Scan for the cell matching the given text and deliver its (x, y) coordinate at center. 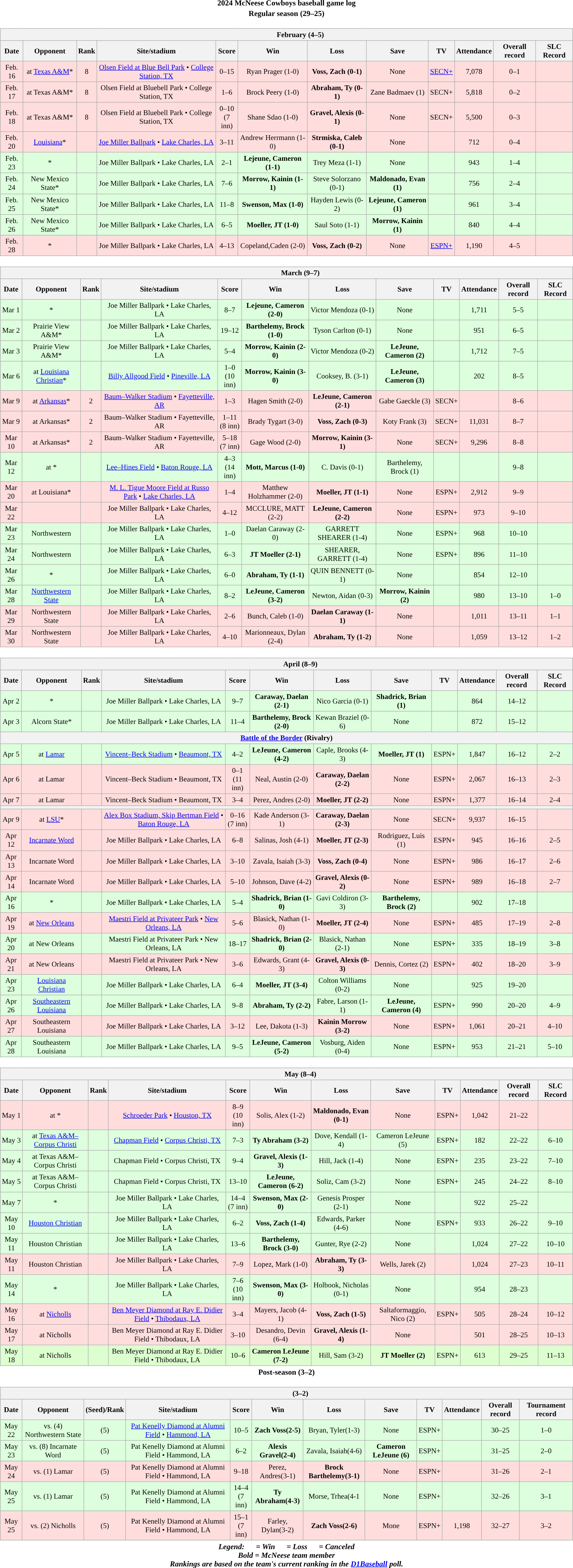
Feb. 23 (12, 163)
10–13 (555, 1335)
QUIN BENNETT (0-1) (342, 575)
11–13 (555, 1355)
Cooksey, B. (3-1) (342, 376)
Maldonado, Evan (0-1) (341, 1115)
0–4 (514, 142)
23–22 (519, 1161)
May 5 (12, 1181)
LeJeune, Cameron (5-2) (281, 1046)
27–22 (519, 1243)
May 1 (12, 1115)
Voss, Zach (1-4) (280, 1223)
Apr 26 (11, 1005)
21–21 (517, 1046)
840 (474, 225)
Gage Wood (2-0) (275, 442)
945 (477, 840)
Mar 2 (11, 330)
16–17 (517, 861)
May 18 (12, 1355)
Alcorn State* (51, 722)
Feb. 20 (12, 142)
Daelan Caraway (2-0) (275, 533)
29–25 (519, 1355)
Brock Barthelemy(3-1) (334, 1471)
C. Davis (0-1) (342, 467)
LeJeune, Cameron (3-2) (275, 595)
Gabe Gaeckle (3) (405, 401)
Hagen Smith (2-0) (275, 401)
Mar 30 (11, 637)
3–6 (237, 964)
Moeller, JT (2-2) (342, 800)
3–8 (555, 943)
LeJeune, Cameron (4-2) (281, 754)
Lejeune, Cameron (2-0) (275, 309)
Abraham, Ty (1-1) (275, 575)
Morrow, Kainin (2) (405, 595)
SHEARER, GARRETT (1-4) (342, 554)
4–9 (555, 1005)
16–12 (517, 754)
11–8 (227, 204)
18–19 (517, 943)
1,377 (477, 800)
Soliz, Cam (3-2) (341, 1181)
Tyson Carlton (0-1) (342, 330)
vs. (2) Nicholls (53, 1526)
Lejeune, Cameron (1) (397, 204)
10–6 (238, 1355)
Barthelemy, Brock (1-0) (275, 330)
Morrow, Kainin (1) (397, 225)
8–6 (518, 401)
Shadrick, Brian (1) (402, 701)
7–9 (238, 1264)
Swenson, Max (3-0) (280, 1289)
19–12 (230, 330)
989 (477, 881)
11–10 (518, 554)
Voss, Zach (0-3) (342, 421)
Mar 28 (11, 595)
Mar 23 (11, 533)
854 (479, 575)
Andrew Herrmann (1-0) (272, 142)
M. L. Tigue Moore Field at Russo Park • Lake Charles, LA (159, 492)
16–15 (517, 819)
Cameron LeJeune (7-2) (280, 1355)
Zach Voss(2-5) (278, 1430)
953 (477, 1046)
Edwards, Parker (4-6) (341, 1223)
Mayers, Jacob (4-1) (280, 1314)
4–12 (230, 513)
1,711 (479, 309)
Farley, Dylan(3-2) (278, 1526)
13–6 (238, 1243)
485 (477, 923)
7–6 (227, 183)
Apr 23 (11, 985)
9–7 (237, 701)
at LSU* (51, 819)
864 (477, 701)
Apr 9 (11, 819)
Copeland,Caden (2-0) (272, 245)
Victor Mendoza (0-1) (342, 309)
9,937 (477, 819)
Lee, Dakota (1-3) (281, 1026)
Holbook, Nicholas (0-1) (341, 1289)
Hill, Sam (3-2) (341, 1355)
Mar 29 (11, 616)
Morrow, Kainin (1-1) (272, 183)
4–4 (514, 225)
Mone (391, 1526)
13–12 (518, 637)
8–9(10 inn) (238, 1115)
Moeller, JT (1) (402, 754)
954 (480, 1289)
May 23 (12, 1451)
6–8 (237, 840)
0–2 (514, 92)
Barthelemy, Brock (3-0) (280, 1243)
335 (477, 943)
Mar 6 (11, 376)
9–5 (237, 1046)
16–16 (517, 840)
Apr 3 (11, 722)
Caple, Brooks (4-3) (342, 754)
973 (479, 513)
25–22 (519, 1202)
vs. (8) Incarnate Word (53, 1451)
Lopez, Mark (1-0) (280, 1264)
5–18(7 inn) (230, 442)
4–13 (227, 245)
18–17 (237, 943)
986 (477, 861)
7,078 (474, 72)
0–16(7 inn) (237, 819)
11–4 (237, 722)
Voss, Zach (0-4) (342, 861)
Gavi Coldiron (3-3) (342, 902)
15–1(7 inn) (241, 1526)
Dennis, Cortez (2) (402, 964)
May 7 (12, 1202)
Feb. 25 (12, 204)
May 17 (12, 1335)
501 (480, 1335)
Gunter, Rye (2-2) (341, 1243)
February (4–5) (286, 35)
1,712 (479, 351)
Nico Garcia (0-1) (342, 701)
968 (479, 533)
Louisiana* (50, 142)
May 14 (12, 1289)
Gravel, Alexis (0-2) (342, 881)
Vosburg, Aiden (0-4) (342, 1046)
3–1 (546, 1496)
Feb. 28 (12, 245)
17–19 (517, 923)
Matthew Holzhammer (2-0) (275, 492)
31–26 (500, 1471)
Perez, Andres (2-0) (281, 800)
Swenson, Max (2-0) (280, 1202)
Moeller, JT (2-3) (342, 840)
5–5 (518, 309)
Strmiska, Caleb (0-1) (337, 142)
Brock Peery (1-0) (272, 92)
1,011 (479, 616)
933 (480, 1223)
2,912 (479, 492)
1–1 (555, 616)
LeJeune, Cameron (3) (405, 376)
9–9 (518, 492)
Morrow, Kainin (3-1) (342, 442)
32–26 (500, 1496)
May 16 (12, 1314)
LeJeune, Cameron (2-2) (342, 513)
1–2 (555, 637)
505 (480, 1314)
Salinas, Josh (4-1) (281, 840)
24–22 (519, 1181)
182 (480, 1140)
5–6 (237, 923)
Hill, Jack (1-4) (341, 1161)
Abraham, Ty (3-3) (341, 1264)
Olsen Field at Blue Bell Park • College Station, TX (156, 72)
31–25 (500, 1451)
1,059 (479, 637)
Hayden Lewis (0-2) (337, 204)
Apr 20 (11, 943)
LeJeune, Cameron (6-2) (280, 1181)
10–5 (241, 1430)
19–20 (517, 985)
1–11(8 inn) (230, 421)
2–2 (555, 754)
Mar 24 (11, 554)
May (8–4) (286, 1074)
22–22 (519, 1140)
Zach Voss(2-6) (334, 1526)
Feb. 24 (12, 183)
Mar 3 (11, 351)
May 24 (12, 1471)
Victor Mendoza (0-2) (342, 351)
10–11 (555, 1264)
6–10 (555, 1140)
Fabre, Larson (1-1) (342, 1005)
1–6 (227, 92)
Apr 28 (11, 1046)
2–7 (555, 881)
8–8 (518, 442)
Bunch, Caleb (1-0) (275, 616)
Steve Solorzano (0-1) (337, 183)
vs. (4) Northwestern State (53, 1430)
Saltaformaggio, Nico (2) (403, 1314)
7–5 (518, 351)
JT Moeller (2-1) (275, 554)
Perez, Andres(3-1) (278, 1471)
Tournament record (546, 1409)
Mott, Marcus (1-0) (275, 467)
Wells, Jarek (2) (403, 1264)
712 (474, 142)
0–1(11 inn) (237, 779)
5,500 (474, 117)
at Louisiana* (51, 492)
14–12 (517, 701)
Shane Sdao (1-0) (272, 117)
3–9 (555, 964)
11,031 (479, 421)
Barthelemy, Brock (1) (405, 467)
Solis, Alex (1-2) (280, 1115)
2–0 (546, 1451)
Morrow, Kainin (3-0) (275, 376)
Caraway, Daelan (2-3) (342, 819)
Ryan Prager (1-0) (272, 72)
235 (480, 1161)
Trey Meza (1-1) (337, 163)
7–6(10 inn) (238, 1289)
Apr 14 (11, 881)
Gravel, Alexis (1-3) (280, 1161)
Apr 7 (11, 800)
9–4 (238, 1161)
Marionneaux, Dylan (2-4) (275, 637)
Lejeune, Cameron (1-1) (272, 163)
Caraway, Daelan (2-1) (281, 701)
Edwards, Grant (4-3) (281, 964)
Louisiana Christian (51, 985)
Zavala, Isaiah(4-6) (334, 1451)
20–21 (517, 1026)
Swenson, Max (1-0) (272, 204)
18–20 (517, 964)
1,190 (474, 245)
0–15 (227, 72)
Morse, Trhea(4-1 (334, 1496)
2–8 (555, 923)
March (9–7) (286, 273)
Alexis Gravel(2-4) (278, 1451)
0–1 (514, 72)
16–14 (517, 800)
961 (474, 204)
May 3 (12, 1140)
Gravel, Alexis (0-3) (342, 964)
GARRETT SHEARER (1-4) (342, 533)
28–24 (519, 1314)
Shadrick, Brian (2-0) (281, 943)
Billy Allgood Field • Pineville, LA (159, 376)
MCCLURE, MATT (2-2) (275, 513)
April (8–9) (286, 664)
6–3 (230, 554)
Moeller, JT (2-4) (342, 923)
Voss, Zach (0-1) (337, 72)
951 (479, 330)
Cameron LeJeune (5) (403, 1140)
27–23 (519, 1264)
16–13 (517, 779)
Colton Williams (0-2) (342, 985)
1–0(10 inn) (230, 376)
990 (477, 1005)
Dove, Kendall (1-4) (341, 1140)
May 4 (12, 1161)
2–3 (555, 779)
4–3(14 inn) (230, 467)
Feb. 26 (12, 225)
16–18 (517, 881)
Barthelemy, Brock (2) (402, 902)
Barthelemy, Brock (2-0) (281, 722)
15–12 (517, 722)
Koty Frank (3) (405, 421)
Desandro, Devin (6-4) (280, 1335)
at Louisiana Christian* (51, 376)
Moeller, JT (1-0) (272, 225)
12–10 (518, 575)
Kade Anderson (3-1) (281, 819)
Apr 21 (11, 964)
5,818 (474, 92)
1,198 (462, 1526)
26–22 (519, 1223)
13–11 (518, 616)
(Seed)/Rank (105, 1409)
20–20 (517, 1005)
May 10 (12, 1223)
943 (474, 163)
Shadrick, Brian (1-0) (281, 902)
LeJeune, Cameron (2-1) (342, 401)
Morrow, Kainin (2-0) (275, 351)
Kainin Morrow (3-2) (342, 1026)
LeJeune, Cameron (2) (405, 351)
Rodriguez, Luis (1) (402, 840)
402 (477, 964)
1,061 (477, 1026)
28–25 (519, 1335)
Mar 10 (11, 442)
Ty Abraham (3-2) (280, 1140)
922 (480, 1202)
Abraham, Ty (2-2) (281, 1005)
Genesis Prosper (2-1) (341, 1202)
6–0 (230, 575)
(3–2) (286, 1393)
0–3 (514, 117)
896 (479, 554)
Apr 5 (11, 754)
Apr 16 (11, 902)
Caraway, Daelan (2-2) (342, 779)
Apr 19 (11, 923)
8–10 (555, 1181)
Gravel, Alexis (0-1) (337, 117)
925 (477, 985)
Moeller, JT (3-4) (281, 985)
Neal, Austin (2-0) (281, 779)
980 (479, 595)
Mar 1 (11, 309)
8–2 (230, 595)
7–3 (238, 1140)
Apr 27 (11, 1026)
613 (480, 1355)
Mar 26 (11, 575)
Feb. 17 (12, 92)
Apr 2 (11, 701)
Zavala, Isaiah (3-3) (281, 861)
Mar 20 (11, 492)
Saul Soto (1-1) (337, 225)
Blasick, Nathan (1-0) (281, 923)
4–5 (514, 245)
Blasick, Nathan (2-1) (342, 943)
3–12 (237, 1026)
Battle of the Border (Rivalry) (286, 738)
Newton, Aidan (0-3) (342, 595)
0–10(7 inn) (227, 117)
Ty Abraham(4-3) (278, 1496)
3–11 (227, 142)
Mar 12 (11, 467)
9–18 (241, 1471)
May 22 (12, 1430)
Kewan Braziel (0-6) (342, 722)
2,067 (477, 779)
17–18 (517, 902)
1,042 (480, 1115)
Moeller, JT (1-1) (342, 492)
6–4 (237, 985)
3–2 (546, 1526)
Cameron LeJeune (6) (391, 1451)
202 (479, 376)
1,847 (477, 754)
872 (477, 722)
1–3 (230, 401)
21–22 (519, 1115)
Feb. 16 (12, 72)
4–2 (237, 754)
Daelan Caraway (1-1) (342, 616)
JT Moeller (2) (403, 1355)
32–27 (500, 1526)
8–5 (518, 376)
9,296 (479, 442)
28–23 (519, 1289)
Abraham, Ty (0-1) (337, 92)
30–25 (500, 1430)
Zane Badmaev (1) (397, 92)
Abraham, Ty (1-2) (342, 637)
Voss, Zach (1-5) (341, 1314)
Schroeder Park • Houston, TX (167, 1115)
Mar 22 (11, 513)
Johnson, Dave (4-2) (281, 881)
Voss, Zach (0-2) (337, 245)
Alex Box Stadium, Skip Bertman Field • Baton Rouge, LA (164, 819)
2–5 (555, 840)
Lee–Hines Field • Baton Rouge, LA (159, 467)
902 (477, 902)
756 (474, 183)
Gravel, Alexis (1-4) (341, 1335)
Apr 6 (11, 779)
245 (480, 1181)
7–10 (555, 1161)
10–12 (555, 1314)
Apr 12 (11, 840)
Bryan, Tyler(1-3) (334, 1430)
Apr 13 (11, 861)
LeJeune, Cameron (4) (402, 1005)
Feb. 18 (12, 117)
Brady Tygart (3-0) (275, 421)
Maldonado, Evan (1) (397, 183)
